For the text-containing cell, return its midpoint in (X, Y) coordinate format. 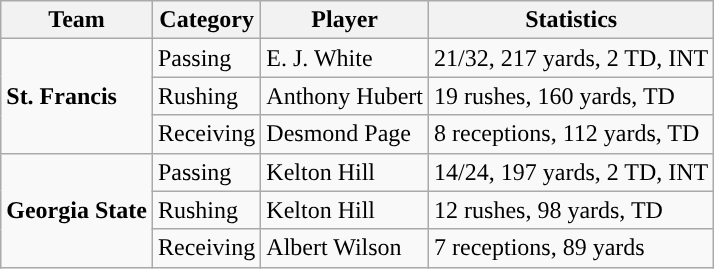
E. J. White (345, 58)
7 receptions, 89 yards (572, 248)
Desmond Page (345, 134)
Anthony Hubert (345, 96)
Player (345, 20)
Georgia State (77, 210)
19 rushes, 160 yards, TD (572, 96)
8 receptions, 112 yards, TD (572, 134)
Albert Wilson (345, 248)
14/24, 197 yards, 2 TD, INT (572, 172)
21/32, 217 yards, 2 TD, INT (572, 58)
Category (206, 20)
Team (77, 20)
12 rushes, 98 yards, TD (572, 210)
Statistics (572, 20)
St. Francis (77, 96)
